Provide the (X, Y) coordinate of the cell's center where the given text is located.  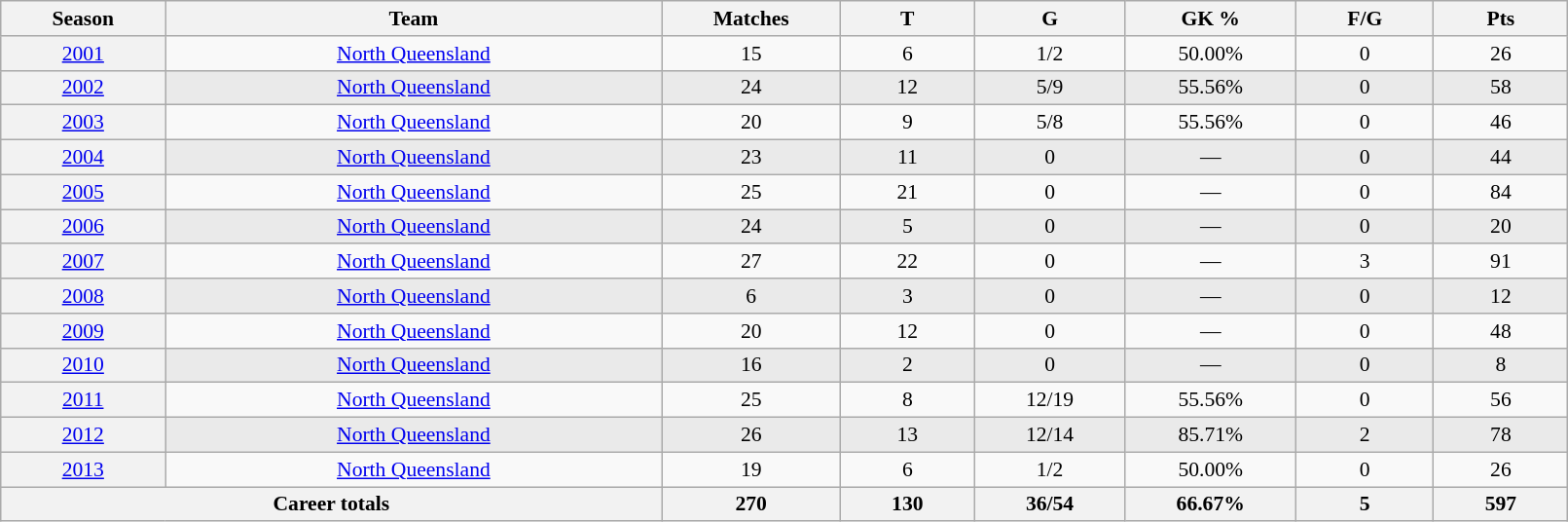
21 (907, 192)
36/54 (1049, 504)
G (1049, 19)
2006 (84, 227)
2013 (84, 469)
2002 (84, 88)
2012 (84, 435)
78 (1501, 435)
2003 (84, 123)
2009 (84, 331)
56 (1501, 400)
597 (1501, 504)
GK % (1211, 19)
5/9 (1049, 88)
Pts (1501, 19)
85.71% (1211, 435)
58 (1501, 88)
84 (1501, 192)
22 (907, 262)
Matches (751, 19)
T (907, 19)
9 (907, 123)
270 (751, 504)
2004 (84, 158)
66.67% (1211, 504)
27 (751, 262)
12/19 (1049, 400)
2005 (84, 192)
44 (1501, 158)
Career totals (331, 504)
Season (84, 19)
11 (907, 158)
48 (1501, 331)
12/14 (1049, 435)
130 (907, 504)
46 (1501, 123)
19 (751, 469)
2008 (84, 296)
2007 (84, 262)
16 (751, 365)
23 (751, 158)
2010 (84, 365)
5/8 (1049, 123)
F/G (1365, 19)
13 (907, 435)
Team (414, 19)
91 (1501, 262)
15 (751, 54)
2001 (84, 54)
2011 (84, 400)
